From the cell containing the given text, extract its center point as [X, Y] coordinate. 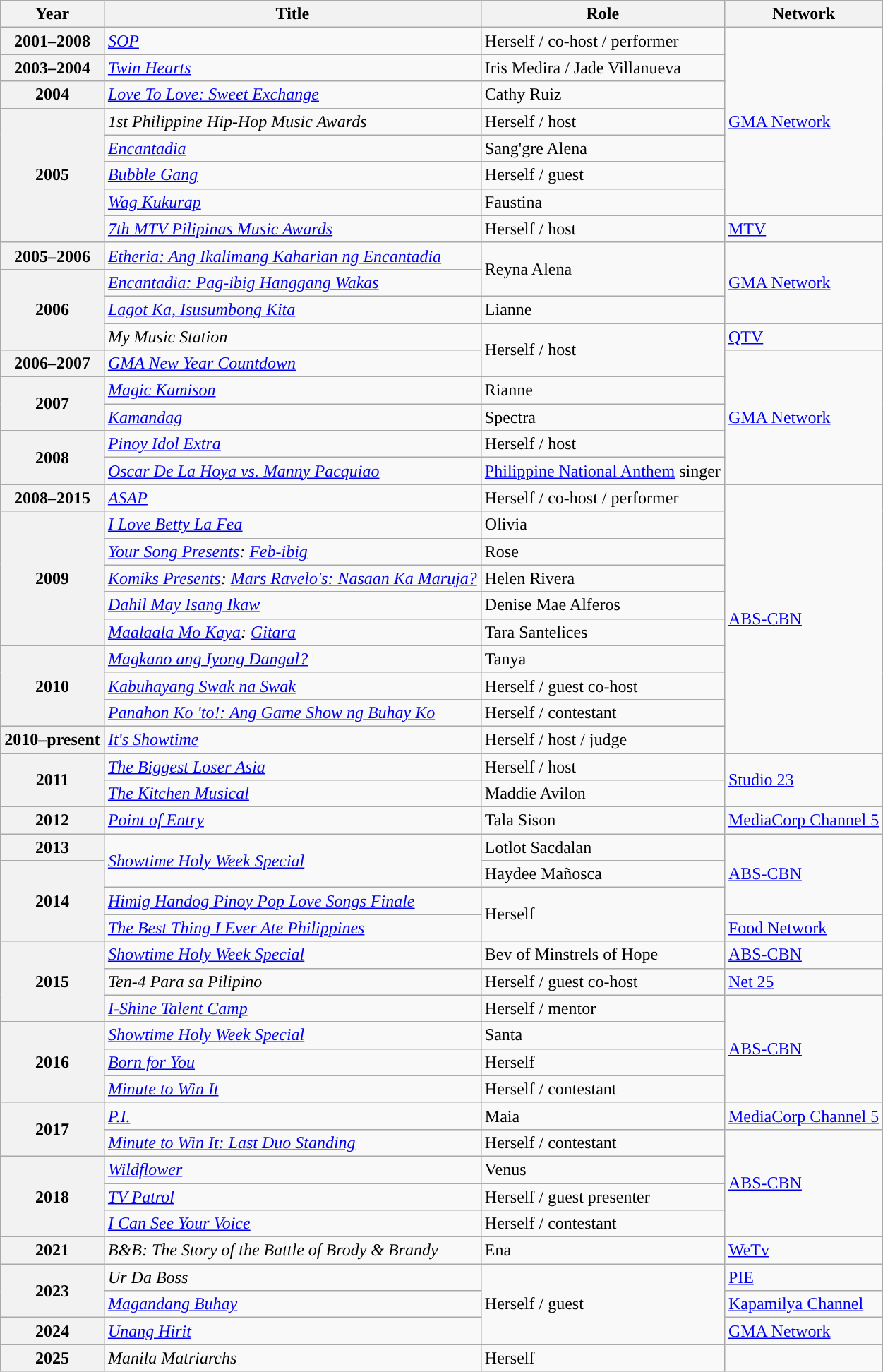
2007 [52, 404]
The Best Thing I Ever Ate Philippines [292, 928]
2024 [52, 1331]
I Love Betty La Fea [292, 525]
Kapamilya Channel [803, 1304]
2010 [52, 686]
Minute to Win It: Last Duo Standing [292, 1143]
Denise Mae Alferos [603, 605]
Tanya [603, 659]
The Kitchen Musical [292, 794]
Maia [603, 1116]
The Biggest Loser Asia [292, 766]
Encantadia: Pag-ibig Hanggang Wakas [292, 282]
Panahon Ko 'to!: Ang Game Show ng Buhay Ko [292, 712]
Venus [603, 1169]
My Music Station [292, 337]
Ena [603, 1251]
Dahil May Isang Ikaw [292, 605]
2006 [52, 309]
Year [52, 14]
Faustina [603, 202]
Bev of Minstrels of Hope [603, 955]
Wag Kukurap [292, 202]
Title [292, 14]
2009 [52, 578]
2018 [52, 1196]
Wildflower [292, 1169]
Lianne [603, 309]
Herself / mentor [603, 1008]
TV Patrol [292, 1197]
Love To Love: Sweet Exchange [292, 95]
2004 [52, 95]
2014 [52, 901]
2015 [52, 982]
Komiks Presents: Mars Ravelo's: Nasaan Ka Maruja? [292, 578]
2005–2006 [52, 256]
Maalaala Mo Kaya: Gitara [292, 632]
2013 [52, 847]
Rose [603, 551]
Herself / guest presenter [603, 1197]
2017 [52, 1129]
Pinoy Idol Extra [292, 444]
2023 [52, 1291]
QTV [803, 337]
Spectra [603, 417]
Born for You [292, 1062]
Olivia [603, 525]
Role [603, 14]
Kamandag [292, 417]
2010–present [52, 739]
Ten-4 Para sa Pilipino [292, 982]
1st Philippine Hip-Hop Music Awards [292, 121]
Helen Rivera [603, 578]
Manila Matriarchs [292, 1358]
Etheria: Ang Ikalimang Kaharian ng Encantadia [292, 256]
Tala Sison [603, 821]
Studio 23 [803, 780]
Cathy Ruiz [603, 95]
Twin Hearts [292, 68]
WeTv [803, 1251]
Magic Kamison [292, 390]
Lotlot Sacdalan [603, 847]
Iris Medira / Jade Villanueva [603, 68]
Lagot Ka, Isusumbong Kita [292, 309]
Bubble Gang [292, 175]
2008–2015 [52, 498]
Food Network [803, 928]
2016 [52, 1062]
Your Song Presents: Feb-ibig [292, 551]
Haydee Mañosca [603, 874]
Kabuhayang Swak na Swak [292, 686]
Ur Da Boss [292, 1277]
GMA New Year Countdown [292, 364]
Unang Hirit [292, 1331]
B&B: The Story of the Battle of Brody & Brandy [292, 1251]
Rianne [603, 390]
MTV [803, 229]
2005 [52, 175]
2008 [52, 458]
Net 25 [803, 982]
Magkano ang Iyong Dangal? [292, 659]
Tara Santelices [603, 632]
2003–2004 [52, 68]
I Can See Your Voice [292, 1224]
Santa [603, 1035]
PIE [803, 1277]
Magandang Buhay [292, 1304]
Encantadia [292, 148]
Oscar De La Hoya vs. Manny Pacquiao [292, 471]
Himig Handog Pinoy Pop Love Songs Finale [292, 901]
7th MTV Pilipinas Music Awards [292, 229]
2025 [52, 1358]
SOP [292, 41]
Minute to Win It [292, 1089]
2021 [52, 1251]
Network [803, 14]
Philippine National Anthem singer [603, 471]
Sang'gre Alena [603, 148]
P.I. [292, 1116]
2011 [52, 780]
ASAP [292, 498]
2006–2007 [52, 364]
Maddie Avilon [603, 794]
2001–2008 [52, 41]
I-Shine Talent Camp [292, 1008]
It's Showtime [292, 739]
Herself / host / judge [603, 739]
2012 [52, 821]
Point of Entry [292, 821]
Reyna Alena [603, 269]
